Detect which cell encompasses the target text, then output its (x, y) center coordinate. 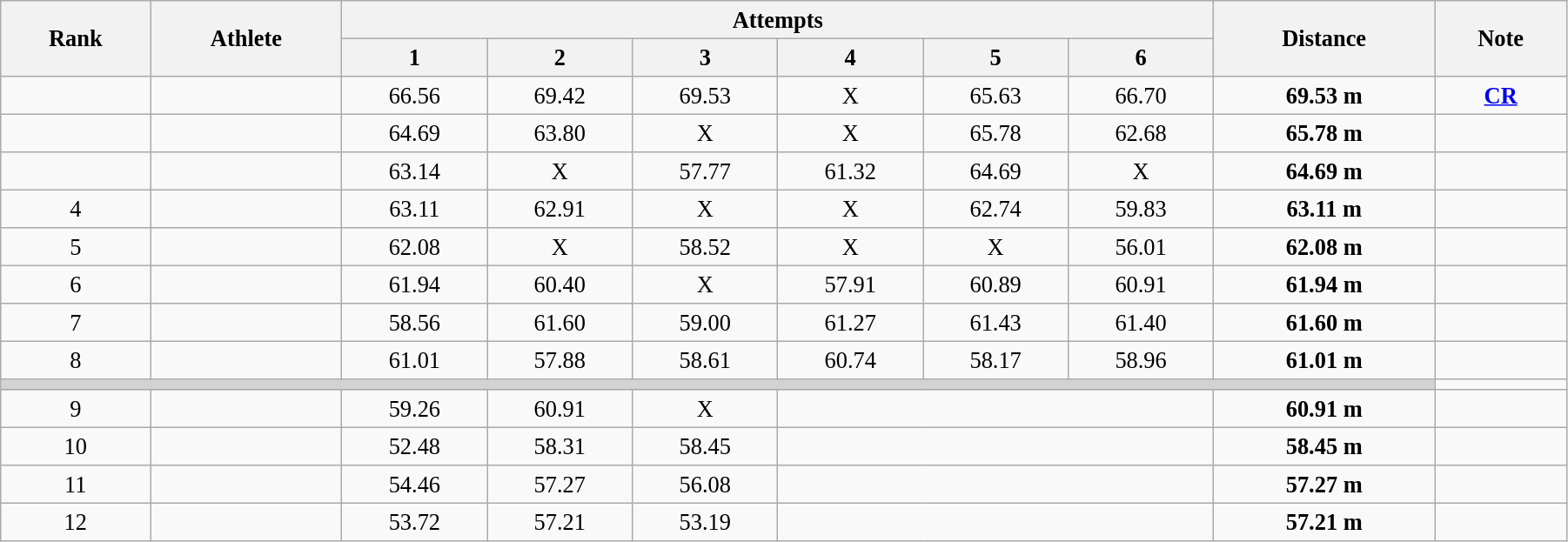
63.11 (414, 209)
62.68 (1142, 133)
69.42 (560, 95)
58.17 (995, 360)
66.70 (1142, 95)
60.74 (851, 360)
58.31 (560, 446)
63.80 (560, 133)
57.21 (560, 522)
66.56 (414, 95)
58.52 (705, 247)
69.53 m (1324, 95)
61.01 (414, 360)
57.27 m (1324, 485)
63.14 (414, 171)
61.94 m (1324, 284)
60.89 (995, 284)
9 (76, 409)
58.61 (705, 360)
58.45 m (1324, 446)
61.60 m (1324, 323)
57.27 (560, 485)
62.91 (560, 209)
54.46 (414, 485)
Note (1501, 38)
57.91 (851, 284)
53.72 (414, 522)
61.43 (995, 323)
61.40 (1142, 323)
59.00 (705, 323)
10 (76, 446)
61.01 m (1324, 360)
58.56 (414, 323)
Athlete (246, 38)
8 (76, 360)
64.69 m (1324, 171)
1 (414, 57)
57.88 (560, 360)
57.21 m (1324, 522)
60.40 (560, 284)
59.26 (414, 409)
61.60 (560, 323)
53.19 (705, 522)
65.78 (995, 133)
65.78 m (1324, 133)
7 (76, 323)
3 (705, 57)
59.83 (1142, 209)
56.08 (705, 485)
65.63 (995, 95)
Rank (76, 38)
Attempts (778, 19)
52.48 (414, 446)
61.94 (414, 284)
12 (76, 522)
61.32 (851, 171)
CR (1501, 95)
63.11 m (1324, 209)
2 (560, 57)
60.91 m (1324, 409)
Distance (1324, 38)
61.27 (851, 323)
11 (76, 485)
69.53 (705, 95)
62.08 m (1324, 247)
58.45 (705, 446)
62.08 (414, 247)
57.77 (705, 171)
62.74 (995, 209)
56.01 (1142, 247)
58.96 (1142, 360)
